For the text-containing cell, return its midpoint in [X, Y] coordinate format. 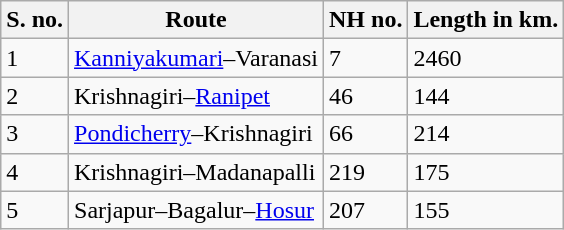
Length in km. [486, 20]
NH no. [366, 20]
S. no. [35, 20]
2460 [486, 58]
3 [35, 134]
1 [35, 58]
Pondicherry–Krishnagiri [196, 134]
5 [35, 210]
Krishnagiri–Ranipet [196, 96]
219 [366, 172]
214 [486, 134]
7 [366, 58]
155 [486, 210]
Sarjapur–Bagalur–Hosur [196, 210]
4 [35, 172]
144 [486, 96]
207 [366, 210]
Kanniyakumari–Varanasi [196, 58]
175 [486, 172]
66 [366, 134]
2 [35, 96]
Route [196, 20]
46 [366, 96]
Krishnagiri–Madanapalli [196, 172]
